Pinpoint the cell where the given text exists, returning its (x, y) midpoint coordinate. 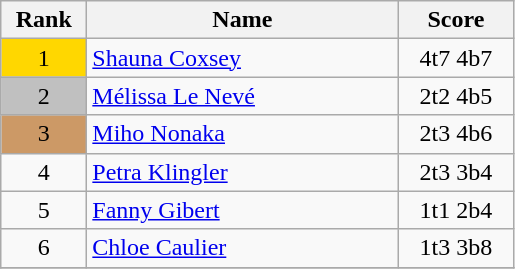
3 (44, 134)
1 (44, 58)
2t3 4b6 (456, 134)
1t1 2b4 (456, 210)
Chloe Caulier (242, 248)
Miho Nonaka (242, 134)
Fanny Gibert (242, 210)
2 (44, 96)
1t3 3b8 (456, 248)
Name (242, 20)
Petra Klingler (242, 172)
Shauna Coxsey (242, 58)
6 (44, 248)
2t2 4b5 (456, 96)
2t3 3b4 (456, 172)
4t7 4b7 (456, 58)
5 (44, 210)
Mélissa Le Nevé (242, 96)
Rank (44, 20)
4 (44, 172)
Score (456, 20)
